Locate the cell with the specified text and output its [x, y] center coordinate. 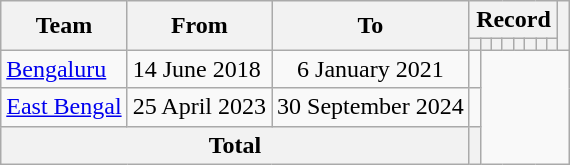
30 September 2024 [371, 107]
Bengaluru [64, 69]
From [199, 26]
To [371, 26]
Team [64, 26]
Total [235, 145]
14 June 2018 [199, 69]
25 April 2023 [199, 107]
East Bengal [64, 107]
6 January 2021 [371, 69]
Record [513, 20]
